Return the [X, Y] coordinate for the center point of the cell that contains the specified text.  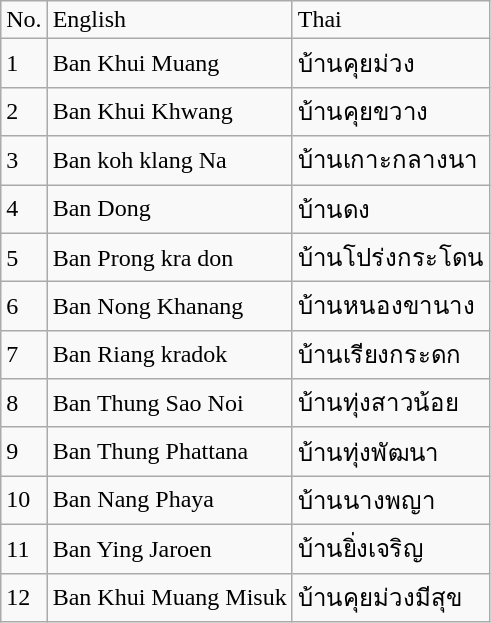
Ban Riang kradok [170, 354]
บ้านดง [390, 208]
Ban koh klang Na [170, 160]
บ้านยิ่งเจริญ [390, 548]
4 [24, 208]
Ban Khui Muang Misuk [170, 598]
1 [24, 64]
5 [24, 258]
12 [24, 598]
6 [24, 306]
บ้านโปร่งกระโดน [390, 258]
บ้านคุยขวาง [390, 112]
Ban Thung Phattana [170, 452]
บ้านทุ่งพัฒนา [390, 452]
No. [24, 20]
บ้านคุยม่วงมีสุข [390, 598]
Ban Prong kra don [170, 258]
2 [24, 112]
Ban Ying Jaroen [170, 548]
Ban Nang Phaya [170, 500]
9 [24, 452]
7 [24, 354]
Ban Nong Khanang [170, 306]
Ban Dong [170, 208]
3 [24, 160]
บ้านทุ่งสาวน้อย [390, 404]
8 [24, 404]
Ban Thung Sao Noi [170, 404]
บ้านคุยม่วง [390, 64]
11 [24, 548]
บ้านหนองขานาง [390, 306]
บ้านเรียงกระดก [390, 354]
Ban Khui Muang [170, 64]
บ้านนางพญา [390, 500]
Thai [390, 20]
10 [24, 500]
Ban Khui Khwang [170, 112]
English [170, 20]
บ้านเกาะกลางนา [390, 160]
